Return [x, y] of the center of cell containing provided text 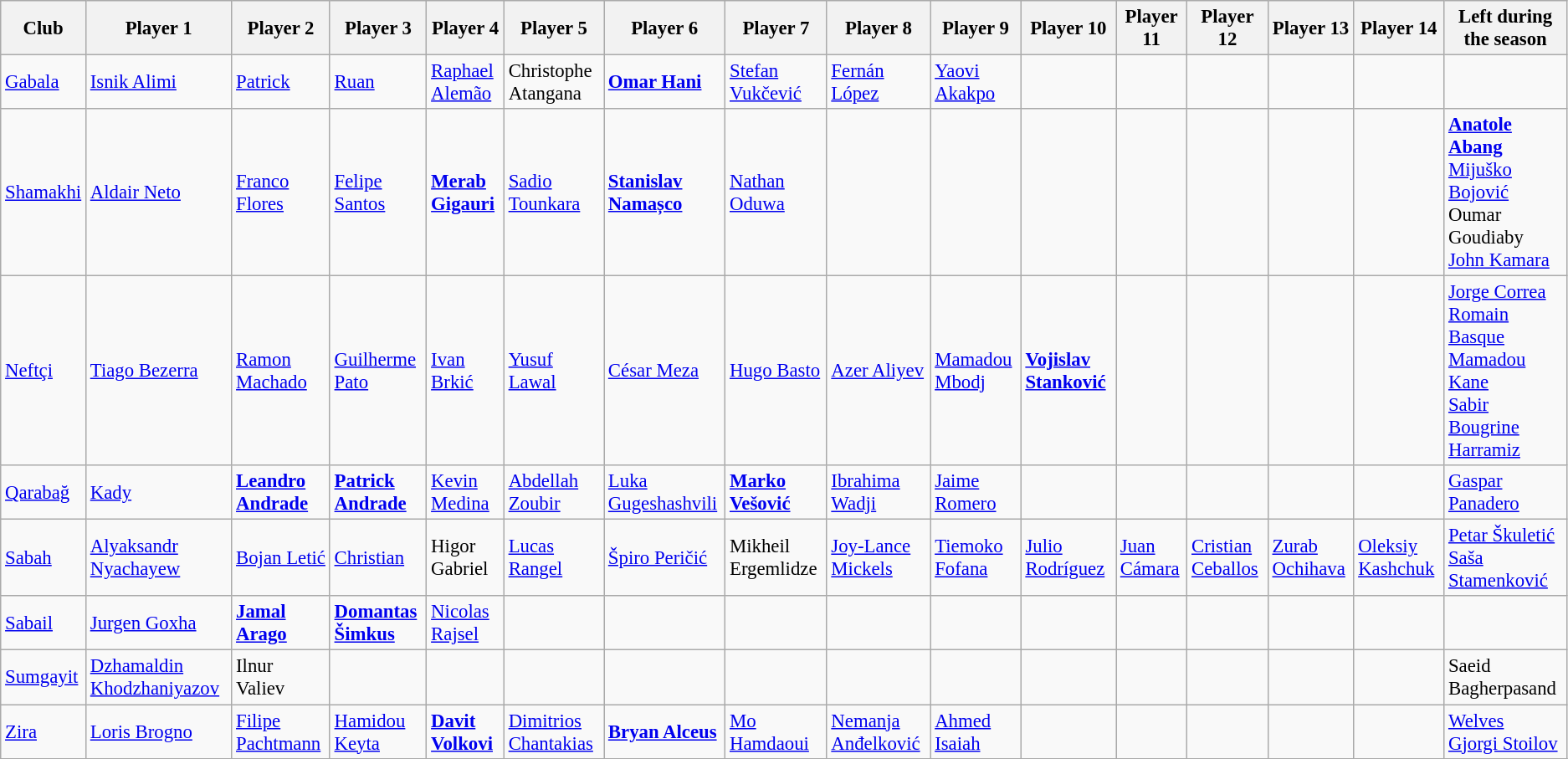
Welves Gjorgi Stoilov [1506, 731]
Vojislav Stanković [1068, 372]
Higor Gabriel [465, 558]
Hugo Basto [776, 372]
Domantas Šimkus [378, 623]
Sabah [44, 558]
Bojan Letić [281, 558]
Sadio Tounkara [554, 192]
Ibrahima Wadji [879, 492]
Stefan Vukčević [776, 82]
Leandro Andrade [281, 492]
Nathan Oduwa [776, 192]
Ramon Machado [281, 372]
Oleksiy Kashchuk [1399, 558]
Player 1 [158, 28]
Player 2 [281, 28]
Tiemoko Fofana [976, 558]
Juan Cámara [1151, 558]
Joy-Lance Mickels [879, 558]
Alyaksandr Nyachayew [158, 558]
Patrick [281, 82]
Jamal Arago [281, 623]
Player 13 [1310, 28]
Nemanja Anđelković [879, 731]
Mamadou Mbodj [976, 372]
Qarabağ [44, 492]
Gabala [44, 82]
Špiro Peričić [664, 558]
Player 11 [1151, 28]
Player 7 [776, 28]
Omar Hani [664, 82]
Player 10 [1068, 28]
Marko Vešović [776, 492]
Player 14 [1399, 28]
Nicolas Rajsel [465, 623]
Saeid Bagherpasand [1506, 678]
Raphael Alemão [465, 82]
Abdellah Zoubir [554, 492]
Cristian Ceballos [1228, 558]
Luka Gugeshashvili [664, 492]
Player 3 [378, 28]
Ahmed Isaiah [976, 731]
Kady [158, 492]
Player 12 [1228, 28]
Jaime Romero [976, 492]
Anatole Abang Mijuško Bojović Oumar Goudiaby John Kamara [1506, 192]
Player 5 [554, 28]
Kevin Medina [465, 492]
Jorge Correa Romain Basque Mamadou Kane Sabir Bougrine Harramiz [1506, 372]
Mo Hamdaoui [776, 731]
Zurab Ochihava [1310, 558]
Bryan Alceus [664, 731]
Dimitrios Chantakias [554, 731]
Player 6 [664, 28]
Neftçi [44, 372]
Christian [378, 558]
Christophe Atangana [554, 82]
Davit Volkovi [465, 731]
Ruan [378, 82]
Stanislav Namașco [664, 192]
Sumgayit [44, 678]
Julio Rodríguez [1068, 558]
Ivan Brkić [465, 372]
Guilherme Pato [378, 372]
Felipe Santos [378, 192]
Club [44, 28]
Franco Flores [281, 192]
Jurgen Goxha [158, 623]
Player 9 [976, 28]
Sabail [44, 623]
Yaovi Akakpo [976, 82]
Shamakhi [44, 192]
Fernán López [879, 82]
Left during the season [1506, 28]
Isnik Alimi [158, 82]
Merab Gigauri [465, 192]
Zira [44, 731]
Hamidou Keyta [378, 731]
Azer Aliyev [879, 372]
Tiago Bezerra [158, 372]
Mikheil Ergemlidze [776, 558]
Patrick Andrade [378, 492]
Player 8 [879, 28]
Loris Brogno [158, 731]
Gaspar Panadero [1506, 492]
Lucas Rangel [554, 558]
Petar Škuletić Saša Stamenković [1506, 558]
Dzhamaldin Khodzhaniyazov [158, 678]
Ilnur Valiev [281, 678]
César Meza [664, 372]
Filipe Pachtmann [281, 731]
Aldair Neto [158, 192]
Player 4 [465, 28]
Yusuf Lawal [554, 372]
